Search for the cell housing the specified text and yield its [x, y] center coordinate. 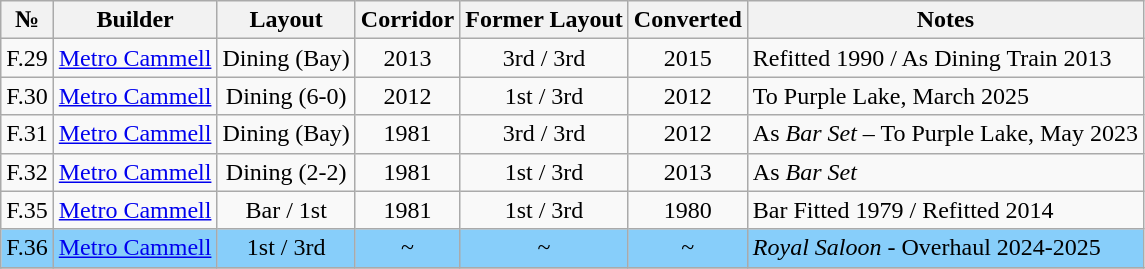
2015 [688, 58]
Refitted 1990 / As Dining Train 2013 [945, 58]
Builder [135, 20]
Layout [286, 20]
№ [27, 20]
Corridor [407, 20]
Former Layout [544, 20]
F.29 [27, 58]
Converted [688, 20]
Dining (6-0) [286, 96]
Bar / 1st [286, 210]
F.31 [27, 134]
Notes [945, 20]
F.30 [27, 96]
F.32 [27, 172]
Bar Fitted 1979 / Refitted 2014 [945, 210]
F.35 [27, 210]
As Bar Set – To Purple Lake, May 2023 [945, 134]
Royal Saloon - Overhaul 2024-2025 [945, 248]
1980 [688, 210]
As Bar Set [945, 172]
Dining (2-2) [286, 172]
To Purple Lake, March 2025 [945, 96]
F.36 [27, 248]
